Detect which cell encompasses the target text, then output its (x, y) center coordinate. 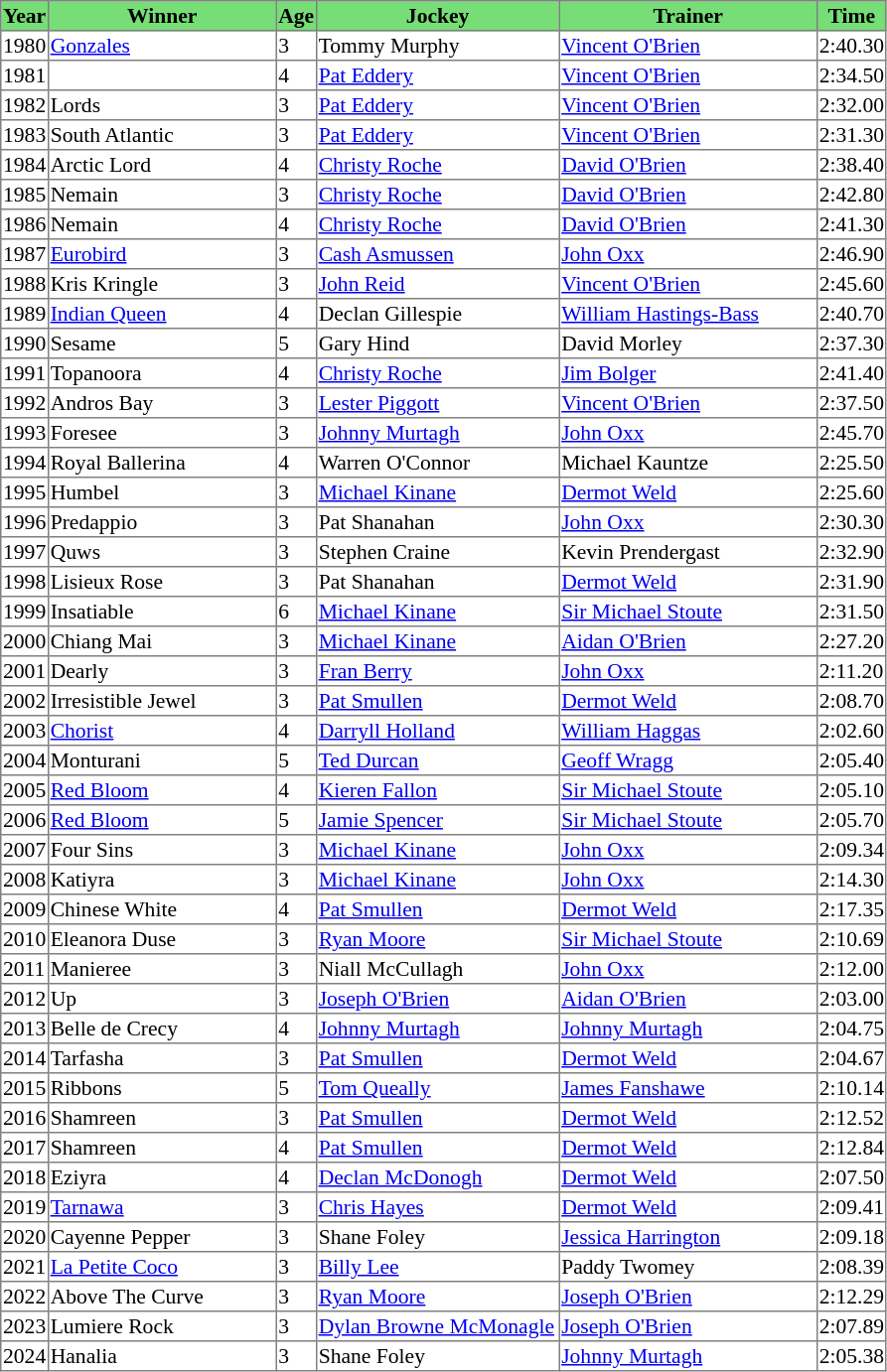
Winner (162, 16)
2:40.70 (851, 314)
1982 (25, 105)
Royal Ballerina (162, 463)
2022 (25, 1297)
Foresee (162, 433)
2:40.30 (851, 46)
2:31.30 (851, 135)
Chinese White (162, 909)
Jockey (437, 16)
2:09.18 (851, 1237)
2:02.60 (851, 731)
Insatiable (162, 612)
Billy Lee (437, 1267)
Above The Curve (162, 1297)
Kieren Fallon (437, 790)
2023 (25, 1326)
1999 (25, 612)
David Morley (688, 343)
William Haggas (688, 731)
1983 (25, 135)
Topanoora (162, 373)
2:10.69 (851, 939)
1995 (25, 492)
Lester Piggott (437, 403)
2:08.39 (851, 1267)
1992 (25, 403)
2:31.90 (851, 582)
Chris Hayes (437, 1207)
1996 (25, 522)
Dylan Browne McMonagle (437, 1326)
2:10.14 (851, 1088)
Monturani (162, 760)
Darryll Holland (437, 731)
1993 (25, 433)
Tommy Murphy (437, 46)
Ted Durcan (437, 760)
James Fanshawe (688, 1088)
Katiyra (162, 880)
2018 (25, 1177)
Lords (162, 105)
Lisieux Rose (162, 582)
2:17.35 (851, 909)
2008 (25, 880)
Time (851, 16)
2:25.50 (851, 463)
Tom Queally (437, 1088)
Gary Hind (437, 343)
Lumiere Rock (162, 1326)
2009 (25, 909)
La Petite Coco (162, 1267)
2010 (25, 939)
Arctic Lord (162, 165)
6 (296, 612)
2019 (25, 1207)
2002 (25, 701)
2007 (25, 850)
2004 (25, 760)
2:14.30 (851, 880)
2:41.30 (851, 224)
Dearly (162, 671)
2:05.40 (851, 760)
2:12.84 (851, 1148)
John Reid (437, 284)
Warren O'Connor (437, 463)
Manieree (162, 969)
Stephen Craine (437, 552)
2:03.00 (851, 999)
Cayenne Pepper (162, 1237)
1985 (25, 195)
2:41.40 (851, 373)
2:27.20 (851, 641)
2016 (25, 1118)
2:05.38 (851, 1356)
2:09.34 (851, 850)
2024 (25, 1356)
Paddy Twomey (688, 1267)
2012 (25, 999)
1988 (25, 284)
2:08.70 (851, 701)
William Hastings-Bass (688, 314)
South Atlantic (162, 135)
2:05.70 (851, 820)
2020 (25, 1237)
1997 (25, 552)
Four Sins (162, 850)
2:05.10 (851, 790)
Jamie Spencer (437, 820)
2:09.41 (851, 1207)
1989 (25, 314)
2:30.30 (851, 522)
2:38.40 (851, 165)
2:11.20 (851, 671)
Year (25, 16)
2:32.90 (851, 552)
2015 (25, 1088)
Jessica Harrington (688, 1237)
1998 (25, 582)
Predappio (162, 522)
Irresistible Jewel (162, 701)
Hanalia (162, 1356)
2:37.30 (851, 343)
2:45.60 (851, 284)
Fran Berry (437, 671)
2013 (25, 1029)
2:07.50 (851, 1177)
2:42.80 (851, 195)
2005 (25, 790)
2000 (25, 641)
2001 (25, 671)
Michael Kauntze (688, 463)
2:04.67 (851, 1058)
2017 (25, 1148)
1991 (25, 373)
Indian Queen (162, 314)
Sesame (162, 343)
2:25.60 (851, 492)
2014 (25, 1058)
2003 (25, 731)
2:31.50 (851, 612)
1984 (25, 165)
Quws (162, 552)
Trainer (688, 16)
1986 (25, 224)
Ribbons (162, 1088)
2:12.00 (851, 969)
2:46.90 (851, 254)
2:12.29 (851, 1297)
Eziyra (162, 1177)
2021 (25, 1267)
Chorist (162, 731)
Tarfasha (162, 1058)
Eurobird (162, 254)
Humbel (162, 492)
Up (162, 999)
Cash Asmussen (437, 254)
Niall McCullagh (437, 969)
2:37.50 (851, 403)
Declan McDonogh (437, 1177)
Andros Bay (162, 403)
1994 (25, 463)
Geoff Wragg (688, 760)
Chiang Mai (162, 641)
2:04.75 (851, 1029)
1990 (25, 343)
Eleanora Duse (162, 939)
2:12.52 (851, 1118)
2:45.70 (851, 433)
Age (296, 16)
2:32.00 (851, 105)
Tarnawa (162, 1207)
1987 (25, 254)
2006 (25, 820)
2011 (25, 969)
Kevin Prendergast (688, 552)
1980 (25, 46)
Jim Bolger (688, 373)
Kris Kringle (162, 284)
1981 (25, 75)
Belle de Crecy (162, 1029)
Declan Gillespie (437, 314)
2:34.50 (851, 75)
Gonzales (162, 46)
2:07.89 (851, 1326)
